Pinpoint the cell where the given text exists, returning its [x, y] midpoint coordinate. 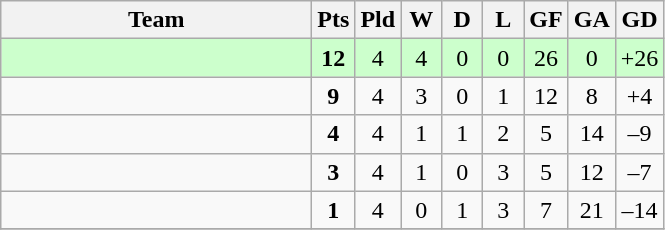
2 [504, 134]
21 [592, 210]
–7 [640, 172]
D [462, 20]
GF [546, 20]
Pts [334, 20]
–14 [640, 210]
GD [640, 20]
+4 [640, 96]
GA [592, 20]
26 [546, 58]
7 [546, 210]
–9 [640, 134]
14 [592, 134]
9 [334, 96]
W [422, 20]
8 [592, 96]
+26 [640, 58]
Team [156, 20]
L [504, 20]
Pld [378, 20]
